Return the [x, y] coordinate for the center point of the cell that contains the specified text.  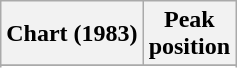
Chart (1983) [72, 34]
Peakposition [189, 34]
